Determine the (x, y) coordinate at the center of the cell enclosing the given text.  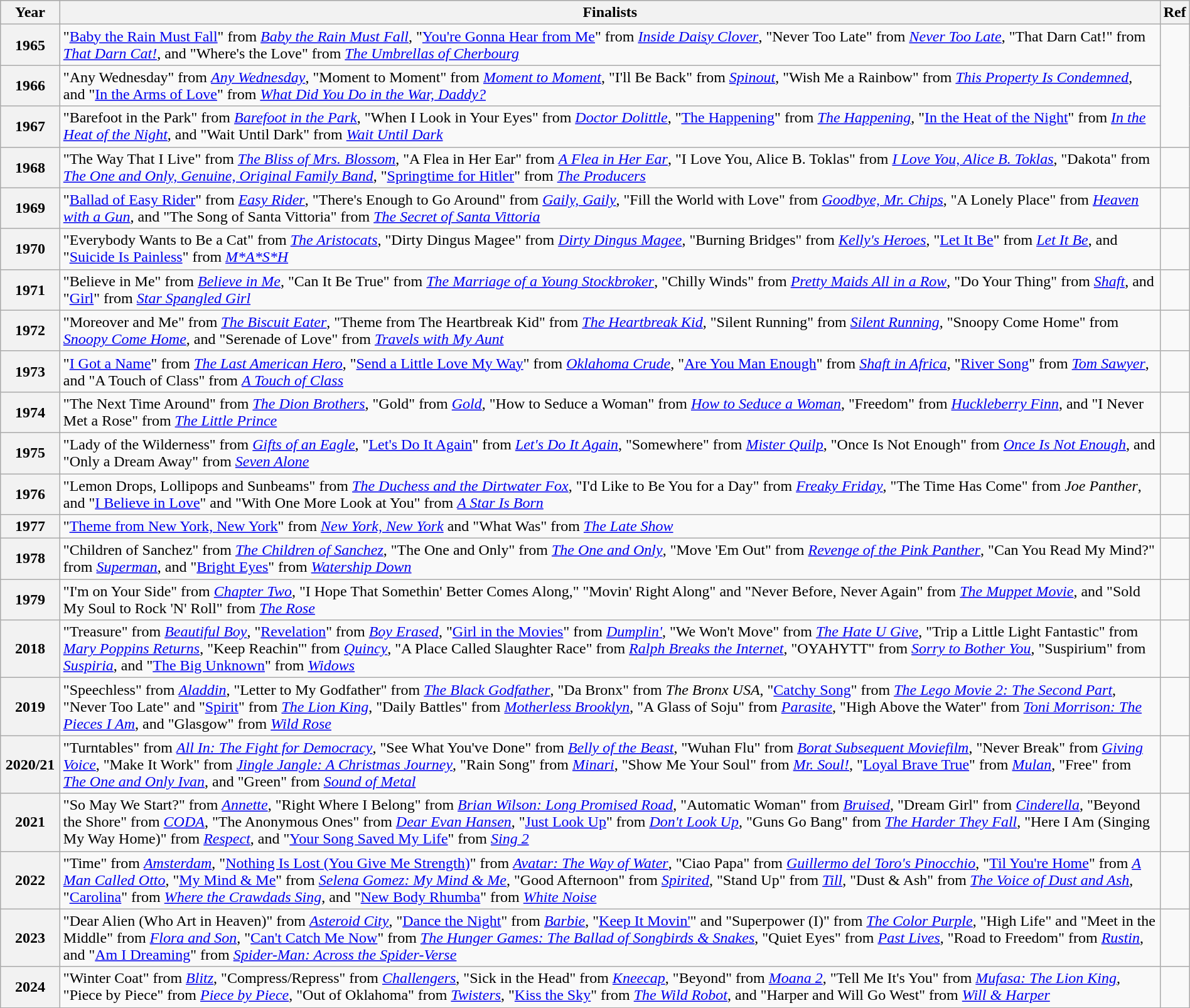
1971 (30, 290)
1970 (30, 249)
1966 (30, 85)
1978 (30, 559)
1976 (30, 493)
1977 (30, 527)
1972 (30, 330)
1973 (30, 372)
1974 (30, 412)
1969 (30, 208)
Ref (1175, 13)
2022 (30, 880)
2018 (30, 649)
1979 (30, 600)
2020/21 (30, 764)
1965 (30, 45)
Finalists (610, 13)
"Theme from New York, New York" from New York, New York and "What Was" from The Late Show (610, 527)
2019 (30, 707)
1968 (30, 167)
1975 (30, 453)
1967 (30, 127)
2023 (30, 938)
Year (30, 13)
2021 (30, 822)
2024 (30, 987)
